Search for the cell housing the specified text and yield its (X, Y) center coordinate. 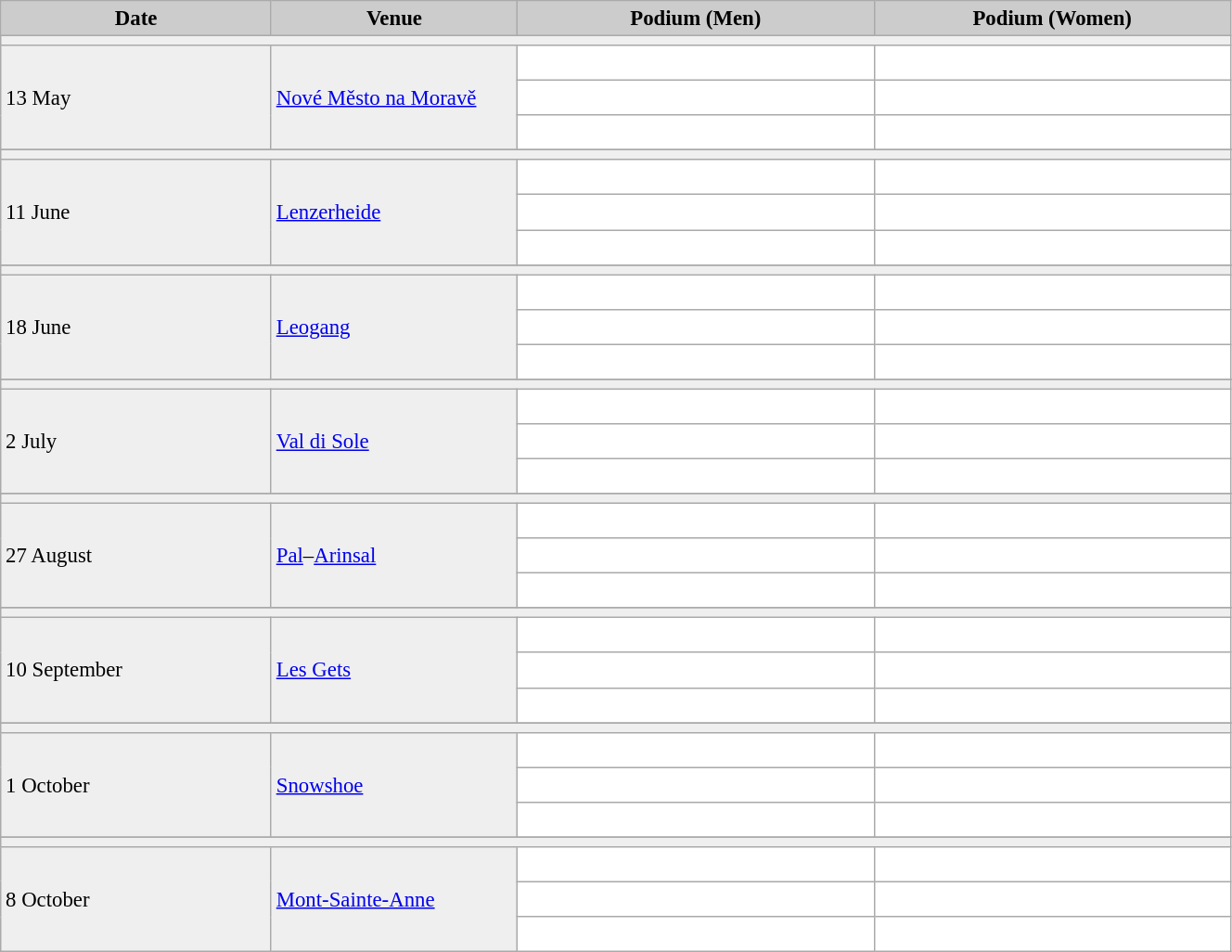
Venue (393, 19)
Date (136, 19)
Mont-Sainte-Anne (393, 900)
27 August (136, 557)
Leogang (393, 327)
13 May (136, 98)
Nové Město na Moravě (393, 98)
18 June (136, 327)
10 September (136, 670)
1 October (136, 785)
11 June (136, 212)
Snowshoe (393, 785)
2 July (136, 442)
8 October (136, 900)
Podium (Men) (696, 19)
Lenzerheide (393, 212)
Pal–Arinsal (393, 557)
Podium (Women) (1052, 19)
Les Gets (393, 670)
Val di Sole (393, 442)
